Return [x, y] of the center of cell containing provided text 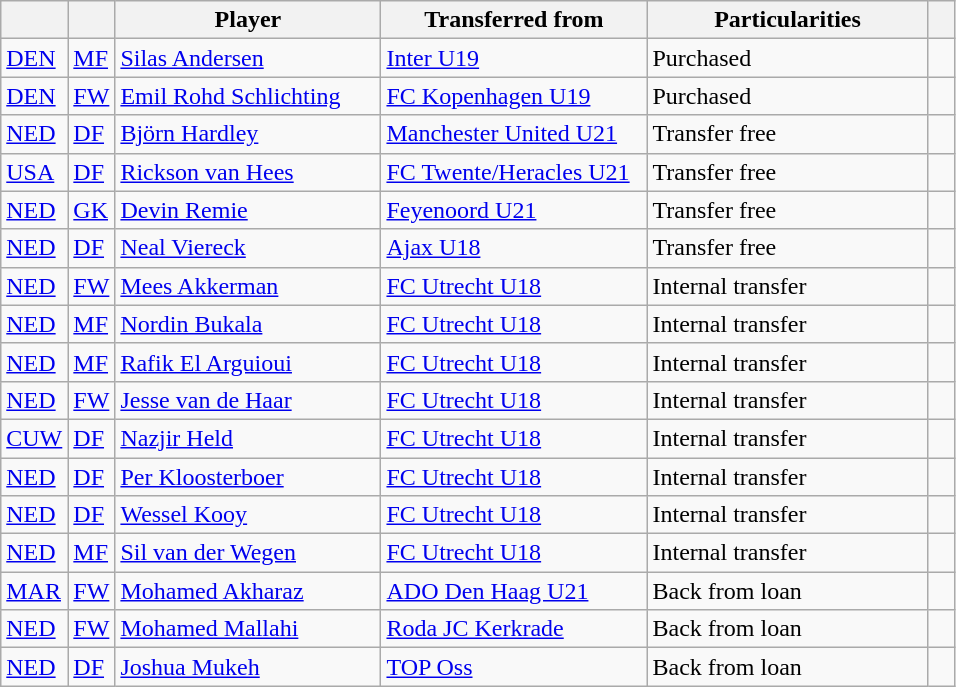
Jesse van de Haar [248, 400]
Nazjir Held [248, 438]
Mohamed Mallahi [248, 629]
Per Kloosterboer [248, 477]
Transferred from [514, 20]
Nordin Bukala [248, 324]
Devin Remie [248, 210]
Emil Rohd Schlichting [248, 96]
Rafik El Arguioui [248, 362]
Sil van der Wegen [248, 553]
Björn Hardley [248, 134]
Wessel Kooy [248, 515]
GK [92, 210]
Manchester United U21 [514, 134]
Mees Akkerman [248, 286]
USA [34, 172]
Silas Andersen [248, 58]
FC Kopenhagen U19 [514, 96]
CUW [34, 438]
Mohamed Akharaz [248, 591]
Inter U19 [514, 58]
Neal Viereck [248, 248]
Roda JC Kerkrade [514, 629]
Feyenoord U21 [514, 210]
FC Twente/Heracles U21 [514, 172]
Joshua Mukeh [248, 667]
Rickson van Hees [248, 172]
ADO Den Haag U21 [514, 591]
MAR [34, 591]
Player [248, 20]
Particularities [788, 20]
Ajax U18 [514, 248]
TOP Oss [514, 667]
